Determine the [x, y] coordinate at the center of the cell enclosing the given text.  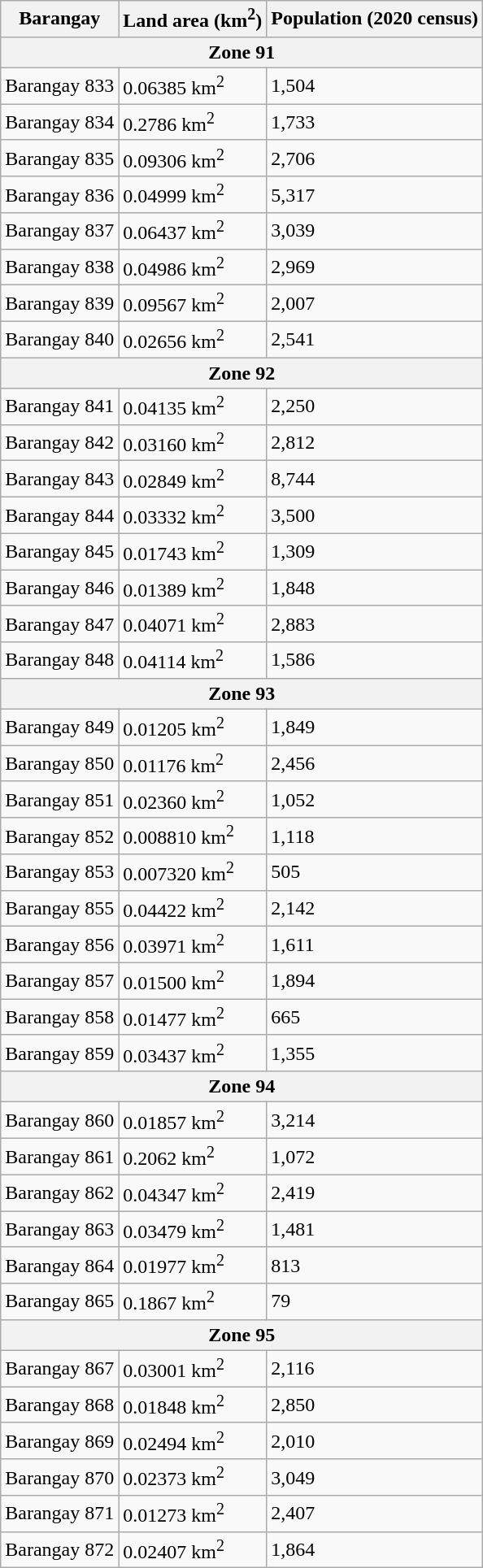
0.09306 km2 [193, 158]
2,419 [375, 1193]
0.04999 km2 [193, 195]
0.03001 km2 [193, 1369]
Barangay 843 [60, 480]
0.2786 km2 [193, 122]
0.03479 km2 [193, 1229]
Barangay 861 [60, 1158]
0.04135 km2 [193, 406]
1,611 [375, 945]
1,864 [375, 1549]
Zone 92 [242, 373]
1,894 [375, 980]
Barangay 853 [60, 873]
Barangay 870 [60, 1478]
0.01743 km2 [193, 551]
1,504 [375, 86]
0.01848 km2 [193, 1405]
1,309 [375, 551]
0.01977 km2 [193, 1265]
0.06385 km2 [193, 86]
Zone 95 [242, 1335]
Barangay 851 [60, 800]
Barangay 857 [60, 980]
Barangay 838 [60, 267]
2,456 [375, 764]
Barangay 864 [60, 1265]
0.02407 km2 [193, 1549]
2,812 [375, 442]
Barangay 860 [60, 1120]
Barangay 849 [60, 727]
Barangay 850 [60, 764]
1,355 [375, 1053]
0.02360 km2 [193, 800]
0.02494 km2 [193, 1440]
Barangay 839 [60, 304]
2,969 [375, 267]
3,049 [375, 1478]
Barangay 847 [60, 624]
2,116 [375, 1369]
0.007320 km2 [193, 873]
0.02656 km2 [193, 340]
Barangay 859 [60, 1053]
0.2062 km2 [193, 1158]
2,250 [375, 406]
Barangay 846 [60, 589]
0.06437 km2 [193, 231]
2,541 [375, 340]
2,883 [375, 624]
Barangay 869 [60, 1440]
0.01500 km2 [193, 980]
Barangay [60, 20]
Barangay 867 [60, 1369]
Barangay 835 [60, 158]
1,052 [375, 800]
1,118 [375, 836]
Barangay 863 [60, 1229]
1,586 [375, 660]
0.04347 km2 [193, 1193]
0.03971 km2 [193, 945]
813 [375, 1265]
Barangay 841 [60, 406]
Barangay 833 [60, 86]
Barangay 837 [60, 231]
Barangay 856 [60, 945]
1,849 [375, 727]
Zone 94 [242, 1087]
79 [375, 1302]
665 [375, 1018]
Barangay 840 [60, 340]
3,500 [375, 515]
2,850 [375, 1405]
0.03332 km2 [193, 515]
2,706 [375, 158]
2,007 [375, 304]
Barangay 848 [60, 660]
0.09567 km2 [193, 304]
Barangay 862 [60, 1193]
0.02849 km2 [193, 480]
0.04422 km2 [193, 909]
Barangay 842 [60, 442]
Zone 93 [242, 693]
1,733 [375, 122]
0.008810 km2 [193, 836]
0.03160 km2 [193, 442]
Barangay 871 [60, 1514]
0.04986 km2 [193, 267]
0.01205 km2 [193, 727]
0.01389 km2 [193, 589]
Zone 91 [242, 52]
Barangay 855 [60, 909]
Barangay 868 [60, 1405]
3,039 [375, 231]
0.04114 km2 [193, 660]
0.02373 km2 [193, 1478]
Barangay 872 [60, 1549]
3,214 [375, 1120]
1,481 [375, 1229]
2,010 [375, 1440]
Barangay 858 [60, 1018]
2,407 [375, 1514]
Barangay 845 [60, 551]
0.04071 km2 [193, 624]
1,072 [375, 1158]
0.1867 km2 [193, 1302]
Barangay 836 [60, 195]
Population (2020 census) [375, 20]
505 [375, 873]
0.03437 km2 [193, 1053]
8,744 [375, 480]
2,142 [375, 909]
5,317 [375, 195]
0.01477 km2 [193, 1018]
0.01273 km2 [193, 1514]
Barangay 834 [60, 122]
0.01857 km2 [193, 1120]
Land area (km2) [193, 20]
Barangay 852 [60, 836]
0.01176 km2 [193, 764]
1,848 [375, 589]
Barangay 844 [60, 515]
Barangay 865 [60, 1302]
